Locate the cell with the specified text and output its [x, y] center coordinate. 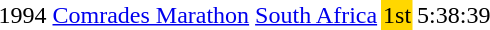
South Africa [316, 15]
Comrades Marathon [151, 15]
1st [398, 15]
